Scan for the cell matching the given text and deliver its (X, Y) coordinate at center. 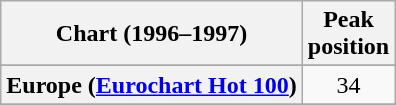
34 (348, 85)
Chart (1996–1997) (152, 34)
Peakposition (348, 34)
Europe (Eurochart Hot 100) (152, 85)
